Find where the given text appears and provide that cell's center as (x, y) coordinate. 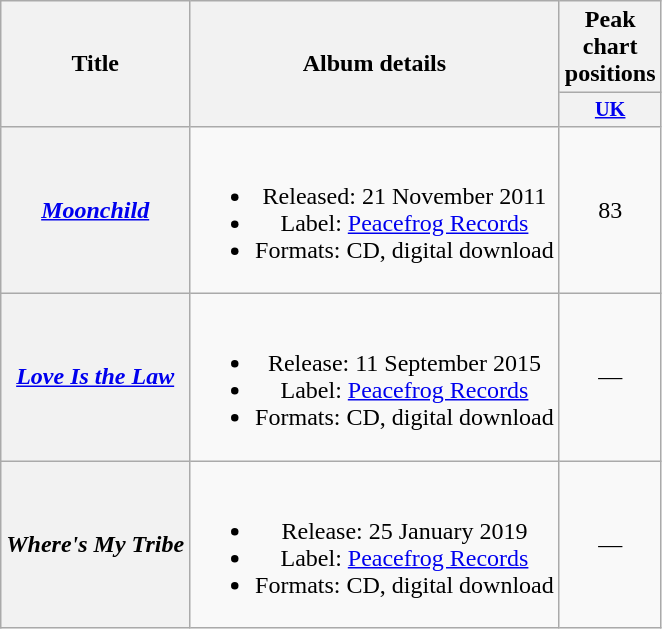
Release: 25 January 2019Label: Peacefrog RecordsFormats: CD, digital download (375, 544)
83 (610, 210)
Love Is the Law (96, 378)
Released: 21 November 2011Label: Peacefrog RecordsFormats: CD, digital download (375, 210)
Moonchild (96, 210)
UK (610, 110)
Peak chart positions (610, 47)
Album details (375, 64)
Title (96, 64)
Where's My Tribe (96, 544)
Release: 11 September 2015Label: Peacefrog RecordsFormats: CD, digital download (375, 378)
